Output the (x, y) coordinate of the center of the cell containing the given text.  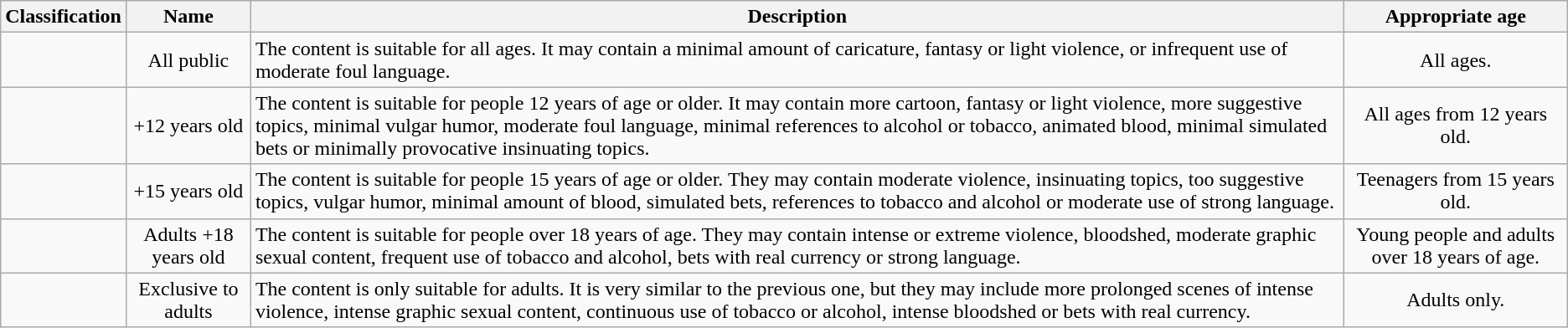
All ages from 12 years old. (1456, 126)
+12 years old (188, 126)
Appropriate age (1456, 17)
Description (797, 17)
Young people and adults over 18 years of age. (1456, 246)
Classification (64, 17)
Adults only. (1456, 300)
Exclusive to adults (188, 300)
All ages. (1456, 60)
All public (188, 60)
Teenagers from 15 years old. (1456, 191)
+15 years old (188, 191)
Adults +18 years old (188, 246)
Name (188, 17)
